Determine the (X, Y) coordinate at the center of the cell enclosing the given text.  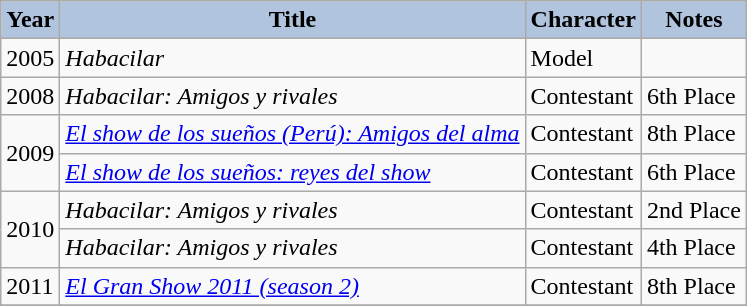
2nd Place (694, 210)
Character (583, 20)
Year (30, 20)
2011 (30, 286)
4th Place (694, 248)
2008 (30, 96)
2009 (30, 153)
2005 (30, 58)
El Gran Show 2011 (season 2) (292, 286)
Title (292, 20)
El show de los sueños: reyes del show (292, 172)
El show de los sueños (Perú): Amigos del alma (292, 134)
2010 (30, 229)
Notes (694, 20)
Habacilar (292, 58)
Model (583, 58)
